Identify which cell holds the provided text, then report its (X, Y) central coordinate. 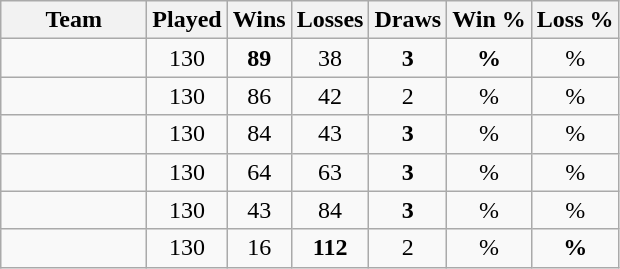
112 (330, 248)
63 (330, 172)
16 (259, 248)
64 (259, 172)
42 (330, 96)
Played (187, 20)
38 (330, 58)
89 (259, 58)
86 (259, 96)
Draws (408, 20)
Loss % (575, 20)
Wins (259, 20)
Losses (330, 20)
Team (74, 20)
Win % (490, 20)
